Find where the given text appears and provide that cell's center as (x, y) coordinate. 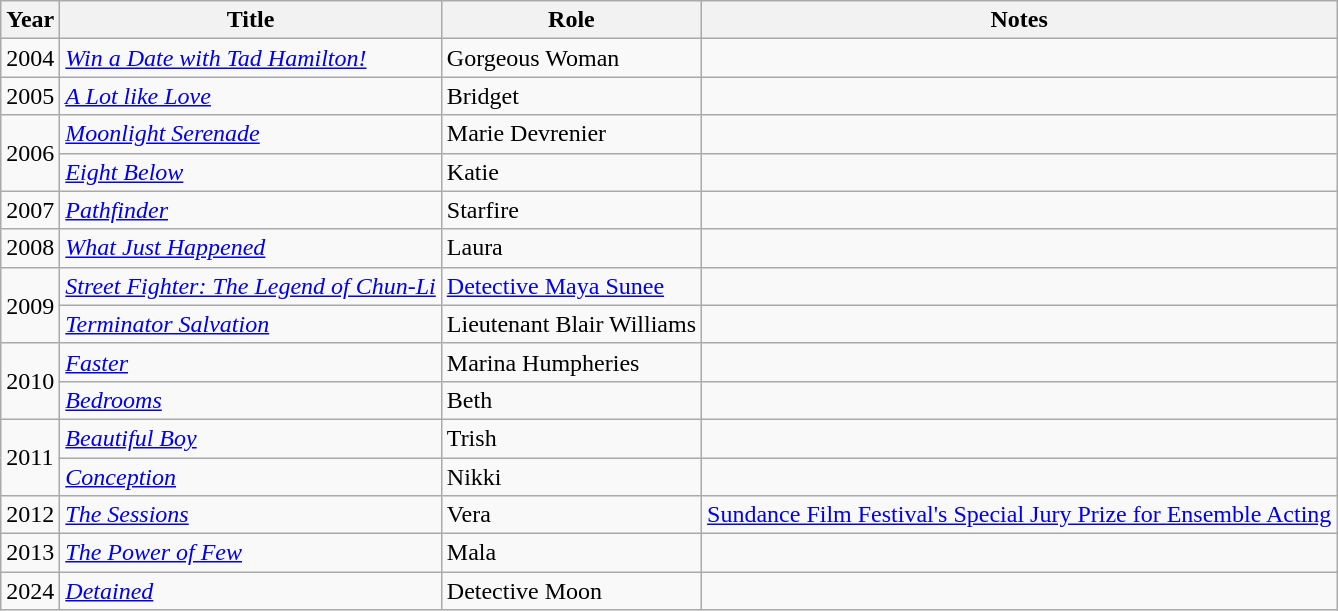
Trish (571, 438)
2011 (30, 457)
2004 (30, 58)
What Just Happened (250, 248)
2010 (30, 381)
Lieutenant Blair Williams (571, 324)
Mala (571, 553)
Title (250, 20)
Street Fighter: The Legend of Chun-Li (250, 286)
Notes (1020, 20)
Marina Humpheries (571, 362)
Detained (250, 591)
Detective Moon (571, 591)
2024 (30, 591)
2007 (30, 210)
Laura (571, 248)
Eight Below (250, 172)
Detective Maya Sunee (571, 286)
Beth (571, 400)
Role (571, 20)
2009 (30, 305)
Starfire (571, 210)
Katie (571, 172)
Moonlight Serenade (250, 134)
Terminator Salvation (250, 324)
Beautiful Boy (250, 438)
Pathfinder (250, 210)
2005 (30, 96)
2008 (30, 248)
Marie Devrenier (571, 134)
Bridget (571, 96)
Bedrooms (250, 400)
Conception (250, 477)
The Sessions (250, 515)
Vera (571, 515)
Win a Date with Tad Hamilton! (250, 58)
2013 (30, 553)
Year (30, 20)
Gorgeous Woman (571, 58)
The Power of Few (250, 553)
Sundance Film Festival's Special Jury Prize for Ensemble Acting (1020, 515)
Nikki (571, 477)
2012 (30, 515)
A Lot like Love (250, 96)
Faster (250, 362)
2006 (30, 153)
